Extract the (X, Y) coordinate from the center of the cell holding the provided text.  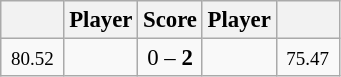
75.47 (308, 58)
80.52 (32, 58)
Score (170, 20)
0 – 2 (170, 58)
